Capture the cell that displays the provided text and extract its [X, Y] central coordinate. 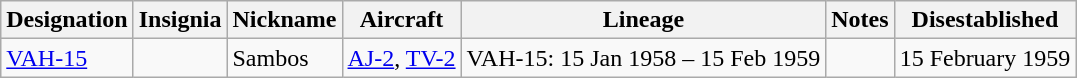
Nickname [284, 20]
Notes [860, 20]
Insignia [180, 20]
Disestablished [985, 20]
Sambos [284, 58]
Aircraft [402, 20]
15 February 1959 [985, 58]
VAH-15 [67, 58]
Designation [67, 20]
VAH-15: 15 Jan 1958 – 15 Feb 1959 [644, 58]
Lineage [644, 20]
AJ-2, TV-2 [402, 58]
